Extract the (x, y) coordinate from the center of the cell holding the provided text.  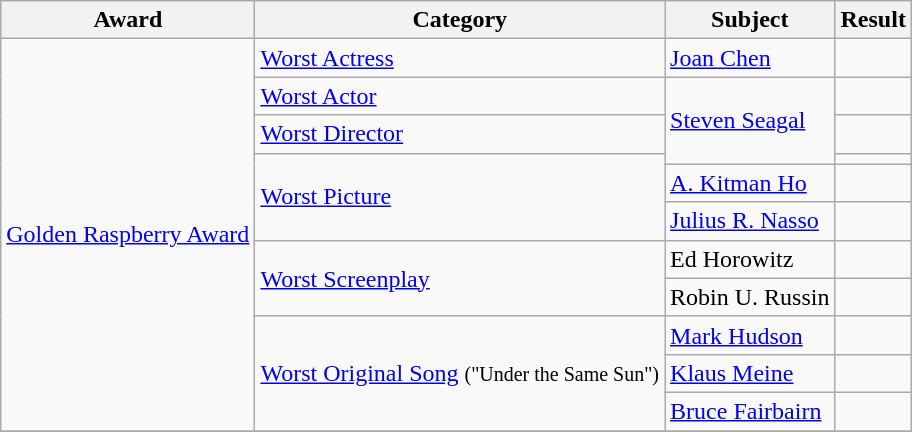
Subject (750, 20)
Mark Hudson (750, 335)
Worst Screenplay (460, 278)
Worst Actor (460, 96)
Worst Picture (460, 196)
Ed Horowitz (750, 259)
Award (128, 20)
Golden Raspberry Award (128, 235)
Worst Actress (460, 58)
A. Kitman Ho (750, 183)
Klaus Meine (750, 373)
Julius R. Nasso (750, 221)
Result (873, 20)
Worst Director (460, 134)
Worst Original Song ("Under the Same Sun") (460, 373)
Joan Chen (750, 58)
Robin U. Russin (750, 297)
Category (460, 20)
Steven Seagal (750, 120)
Bruce Fairbairn (750, 411)
